Detect which cell encompasses the target text, then output its [X, Y] center coordinate. 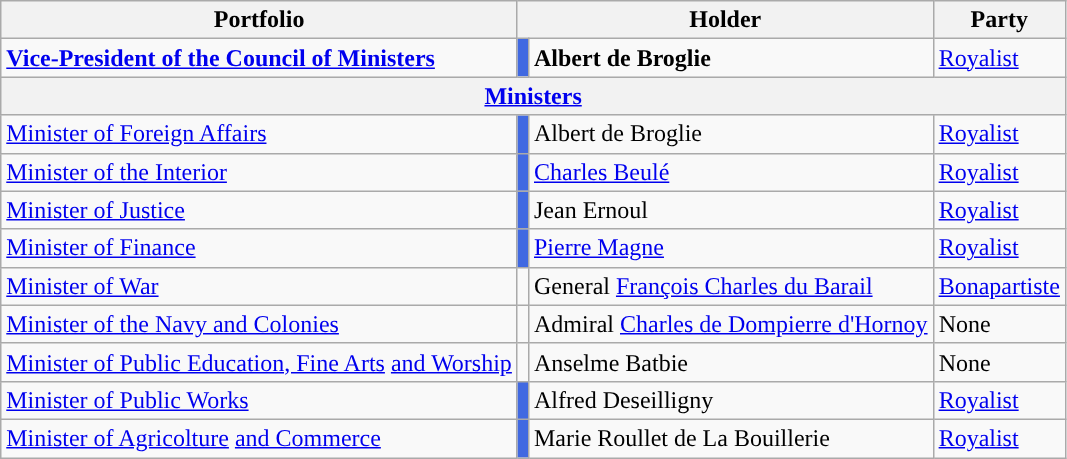
Minister of War [260, 286]
Jean Ernoul [730, 210]
Minister of Justice [260, 210]
Charles Beulé [730, 172]
Minister of Agricolture and Commerce [260, 438]
Minister of Finance [260, 248]
Minister of Public Works [260, 400]
Bonapartiste [999, 286]
Minister of Foreign Affairs [260, 134]
Anselme Batbie [730, 362]
Admiral Charles de Dompierre d'Hornoy [730, 324]
Portfolio [260, 20]
Minister of Public Education, Fine Arts and Worship [260, 362]
Pierre Magne [730, 248]
Marie Roullet de La Bouillerie [730, 438]
Party [999, 20]
Alfred Deseilligny [730, 400]
Vice-President of the Council of Ministers [260, 58]
Minister of the Interior [260, 172]
General François Charles du Barail [730, 286]
Minister of the Navy and Colonies [260, 324]
Ministers [534, 96]
Holder [725, 20]
